Determine the [X, Y] coordinate at the center of the cell enclosing the given text.  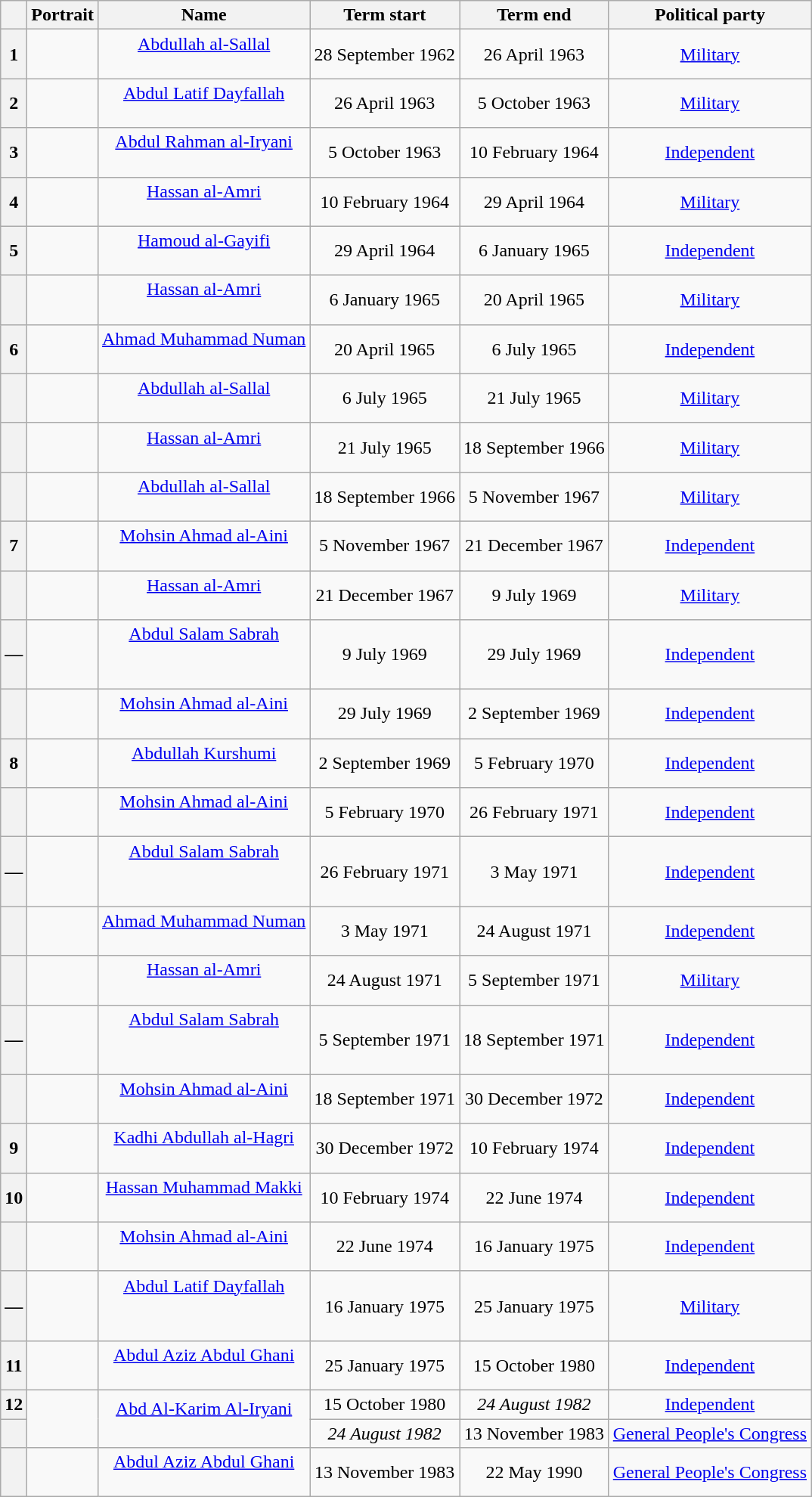
9 [14, 1148]
Name [203, 15]
2 [14, 103]
Term start [385, 15]
Term end [535, 15]
28 September 1962 [385, 54]
3 [14, 153]
4 [14, 201]
Political party [709, 15]
7 [14, 546]
22 May 1990 [535, 1473]
Abd Al-Karim Al-Iryani [203, 1418]
11 [14, 1365]
Abdullah Kurshumi [203, 764]
6 [14, 349]
10 [14, 1198]
Hamoud al-Gayifi [203, 251]
Abdul Rahman al-Iryani [203, 153]
12 [14, 1404]
1 [14, 54]
5 [14, 251]
Kadhi Abdullah al-Hagri [203, 1148]
Hassan Muhammad Makki [203, 1198]
8 [14, 764]
Portrait [63, 15]
